Provide the (X, Y) coordinate of the cell's center where the given text is located.  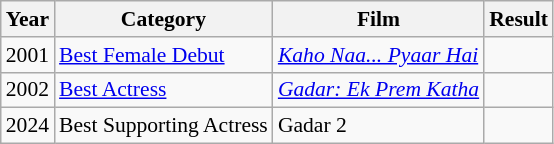
Gadar: Ek Prem Katha (378, 90)
2024 (28, 126)
Best Actress (164, 90)
2001 (28, 55)
Film (378, 19)
Kaho Naa... Pyaar Hai (378, 55)
2002 (28, 90)
Category (164, 19)
Result (518, 19)
Gadar 2 (378, 126)
Year (28, 19)
Best Female Debut (164, 55)
Best Supporting Actress (164, 126)
